Provide the [x, y] coordinate of the cell's center where the given text is located.  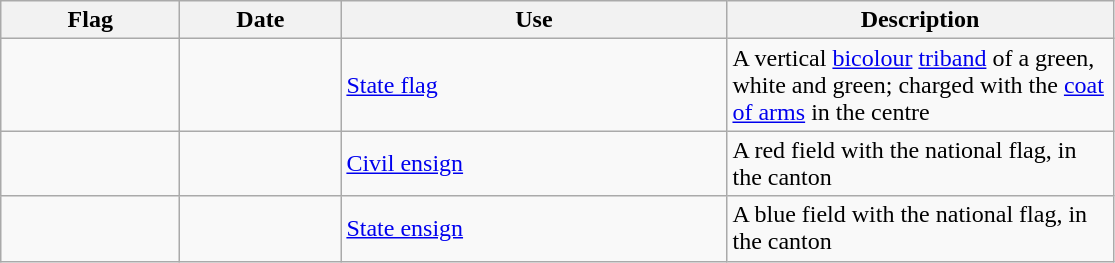
Use [534, 20]
Flag [90, 20]
A blue field with the national flag, in the canton [920, 228]
State ensign [534, 228]
State flag [534, 85]
Description [920, 20]
Civil ensign [534, 164]
Date [260, 20]
A red field with the national flag, in the canton [920, 164]
A vertical bicolour triband of a green, white and green; charged with the coat of arms in the centre [920, 85]
